Capture the cell that displays the provided text and extract its (X, Y) central coordinate. 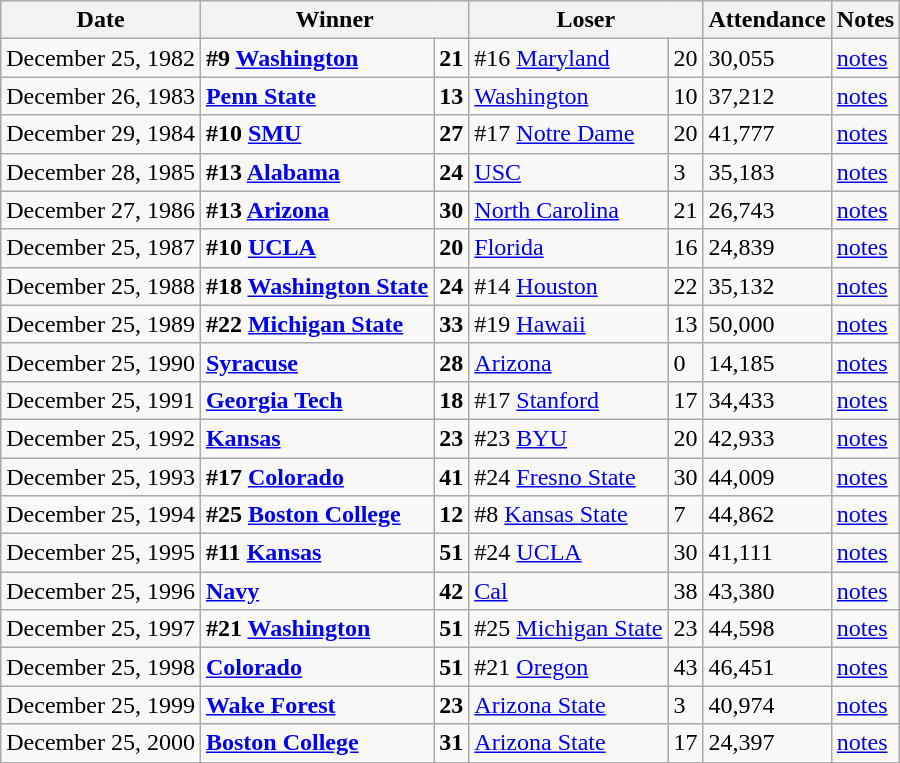
Navy (316, 591)
#9 Washington (316, 58)
#18 Washington State (316, 286)
#24 UCLA (568, 553)
42 (452, 591)
December 26, 1983 (101, 96)
December 27, 1986 (101, 210)
#10 UCLA (316, 248)
#13 Arizona (316, 210)
Colorado (316, 667)
27 (452, 134)
#17 Notre Dame (568, 134)
50,000 (767, 324)
35,132 (767, 286)
December 25, 1999 (101, 705)
December 25, 1989 (101, 324)
December 25, 1987 (101, 248)
Attendance (767, 20)
Syracuse (316, 362)
28 (452, 362)
33 (452, 324)
December 25, 1996 (101, 591)
Loser (586, 20)
46,451 (767, 667)
#16 Maryland (568, 58)
#14 Houston (568, 286)
December 25, 1994 (101, 515)
31 (452, 743)
Kansas (316, 438)
Washington (568, 96)
44,598 (767, 629)
#13 Alabama (316, 172)
December 25, 1995 (101, 553)
35,183 (767, 172)
7 (686, 515)
38 (686, 591)
Boston College (316, 743)
#25 Boston College (316, 515)
#19 Hawaii (568, 324)
#10 SMU (316, 134)
12 (452, 515)
North Carolina (568, 210)
#24 Fresno State (568, 477)
44,009 (767, 477)
41,111 (767, 553)
43 (686, 667)
#8 Kansas State (568, 515)
41 (452, 477)
37,212 (767, 96)
#23 BYU (568, 438)
43,380 (767, 591)
22 (686, 286)
26,743 (767, 210)
December 25, 1993 (101, 477)
#22 Michigan State (316, 324)
0 (686, 362)
#21 Washington (316, 629)
Notes (865, 20)
#11 Kansas (316, 553)
34,433 (767, 400)
Wake Forest (316, 705)
40,974 (767, 705)
Penn State (316, 96)
December 25, 1997 (101, 629)
Florida (568, 248)
42,933 (767, 438)
December 25, 1988 (101, 286)
December 29, 1984 (101, 134)
December 25, 1982 (101, 58)
41,777 (767, 134)
#17 Colorado (316, 477)
44,862 (767, 515)
December 25, 1992 (101, 438)
Date (101, 20)
18 (452, 400)
USC (568, 172)
14,185 (767, 362)
December 28, 1985 (101, 172)
24,839 (767, 248)
December 25, 2000 (101, 743)
Winner (334, 20)
10 (686, 96)
30,055 (767, 58)
#25 Michigan State (568, 629)
16 (686, 248)
December 25, 1990 (101, 362)
Cal (568, 591)
#21 Oregon (568, 667)
December 25, 1991 (101, 400)
Georgia Tech (316, 400)
December 25, 1998 (101, 667)
24,397 (767, 743)
#17 Stanford (568, 400)
Arizona (568, 362)
